Provide the (x, y) coordinate of the cell's center where the given text is located.  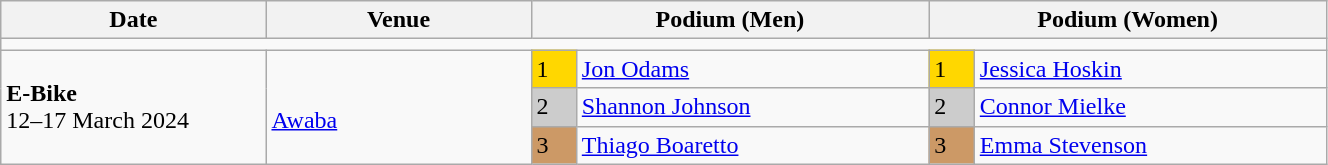
Thiago Boaretto (752, 145)
Jessica Hoskin (1150, 69)
Podium (Men) (730, 20)
Podium (Women) (1128, 20)
E-Bike 12–17 March 2024 (134, 107)
Shannon Johnson (752, 107)
Date (134, 20)
Jon Odams (752, 69)
Emma Stevenson (1150, 145)
Connor Mielke (1150, 107)
Awaba (398, 107)
Venue (398, 20)
